Capture the cell that displays the provided text and extract its (x, y) central coordinate. 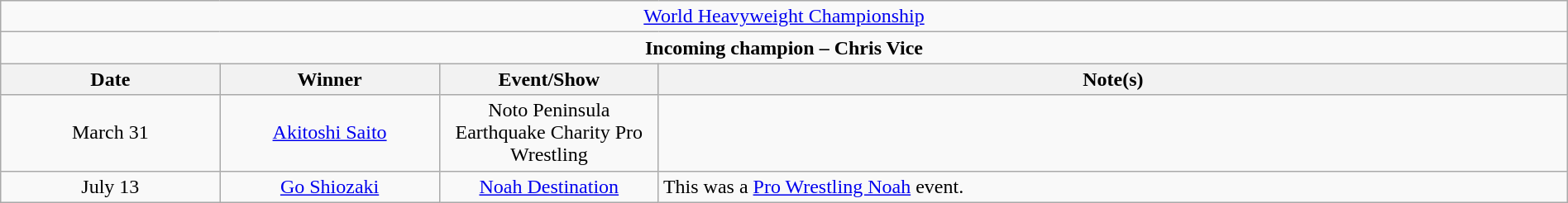
Incoming champion – Chris Vice (784, 48)
July 13 (111, 186)
Note(s) (1113, 79)
Noah Destination (549, 186)
Date (111, 79)
March 31 (111, 133)
Noto Peninsula Earthquake Charity Pro Wrestling (549, 133)
World Heavyweight Championship (784, 17)
Event/Show (549, 79)
This was a Pro Wrestling Noah event. (1113, 186)
Akitoshi Saito (329, 133)
Go Shiozaki (329, 186)
Winner (329, 79)
